Return [X, Y] of the center of cell containing provided text 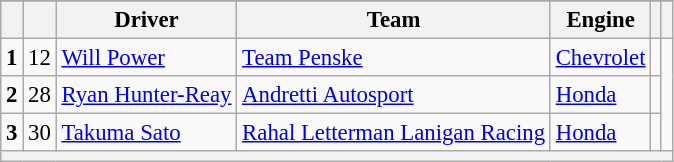
Chevrolet [600, 58]
1 [12, 58]
Andretti Autosport [394, 95]
Engine [600, 20]
3 [12, 133]
30 [40, 133]
Will Power [146, 58]
Team [394, 20]
2 [12, 95]
Ryan Hunter-Reay [146, 95]
Driver [146, 20]
Takuma Sato [146, 133]
Team Penske [394, 58]
12 [40, 58]
Rahal Letterman Lanigan Racing [394, 133]
28 [40, 95]
